Scan for the cell matching the given text and deliver its (X, Y) coordinate at center. 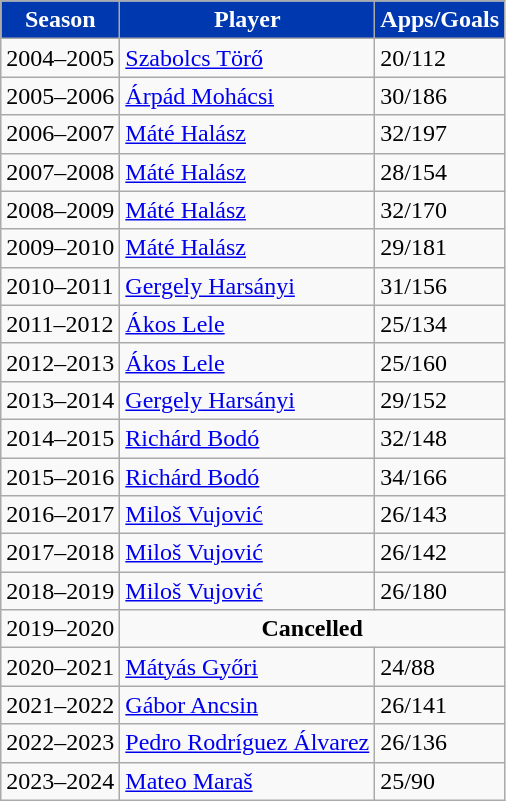
25/160 (440, 362)
Season (60, 20)
32/197 (440, 134)
Mátyás Győri (248, 667)
Apps/Goals (440, 20)
26/180 (440, 591)
24/88 (440, 667)
2011–2012 (60, 324)
2008–2009 (60, 210)
25/90 (440, 781)
2012–2013 (60, 362)
20/112 (440, 58)
Player (248, 20)
26/136 (440, 743)
2022–2023 (60, 743)
2005–2006 (60, 96)
2018–2019 (60, 591)
2023–2024 (60, 781)
Mateo Maraš (248, 781)
32/148 (440, 438)
2010–2011 (60, 286)
32/170 (440, 210)
2021–2022 (60, 705)
2007–2008 (60, 172)
Árpád Mohácsi (248, 96)
2015–2016 (60, 477)
31/156 (440, 286)
30/186 (440, 96)
2004–2005 (60, 58)
Gábor Ancsin (248, 705)
25/134 (440, 324)
Szabolcs Törő (248, 58)
26/142 (440, 553)
2019–2020 (60, 629)
2009–2010 (60, 248)
2016–2017 (60, 515)
2017–2018 (60, 553)
29/181 (440, 248)
2020–2021 (60, 667)
Cancelled (312, 629)
29/152 (440, 400)
2013–2014 (60, 400)
Pedro Rodríguez Álvarez (248, 743)
26/141 (440, 705)
2006–2007 (60, 134)
2014–2015 (60, 438)
28/154 (440, 172)
34/166 (440, 477)
26/143 (440, 515)
